From the cell containing the given text, extract its center point as [x, y] coordinate. 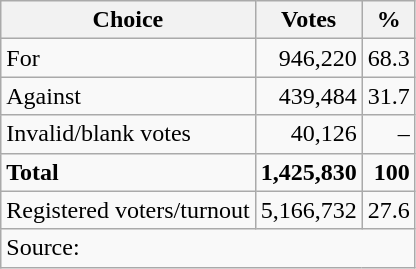
Votes [308, 20]
For [128, 58]
– [388, 134]
Source: [208, 248]
Against [128, 96]
946,220 [308, 58]
% [388, 20]
31.7 [388, 96]
27.6 [388, 210]
100 [388, 172]
5,166,732 [308, 210]
1,425,830 [308, 172]
68.3 [388, 58]
40,126 [308, 134]
Invalid/blank votes [128, 134]
Registered voters/turnout [128, 210]
Choice [128, 20]
439,484 [308, 96]
Total [128, 172]
